Provide the (x, y) coordinate of the cell's center where the given text is located.  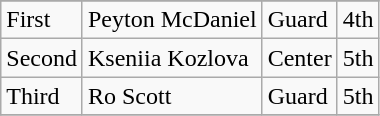
Third (42, 96)
Peyton McDaniel (172, 20)
First (42, 20)
Center (300, 58)
4th (358, 20)
Ro Scott (172, 96)
Second (42, 58)
Kseniia Kozlova (172, 58)
